Return [X, Y] of the center of cell containing provided text 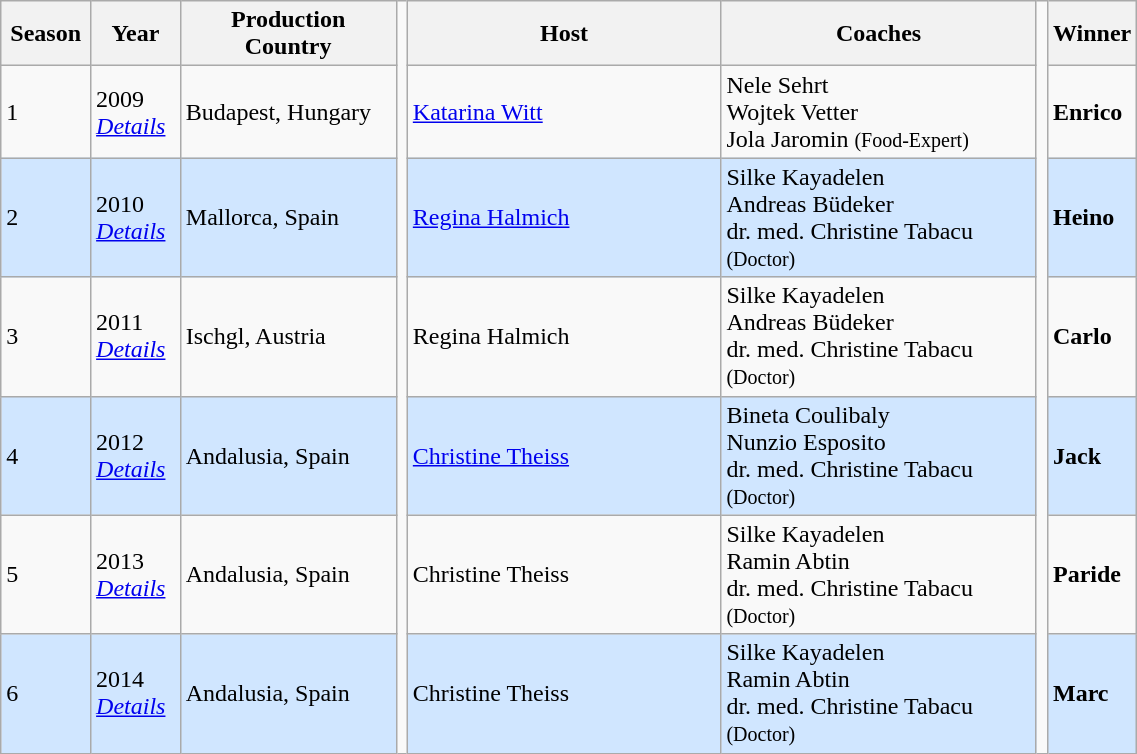
Bineta Coulibaly Nunzio Esposito dr. med. Christine Tabacu (Doctor) [878, 456]
2 [46, 218]
2009Details [136, 112]
1 [46, 112]
Katarina Witt [564, 112]
Mallorca, Spain [288, 218]
2013Details [136, 574]
Host [564, 34]
Marc [1092, 694]
Year [136, 34]
Jack [1092, 456]
Winner [1092, 34]
2012Details [136, 456]
2010Details [136, 218]
Enrico [1092, 112]
Carlo [1092, 336]
6 [46, 694]
Season [46, 34]
Nele Sehrt Wojtek Vetter Jola Jaromin (Food-Expert) [878, 112]
5 [46, 574]
Production Country [288, 34]
2011Details [136, 336]
Heino [1092, 218]
Coaches [878, 34]
Ischgl, Austria [288, 336]
3 [46, 336]
2014Details [136, 694]
Paride [1092, 574]
Budapest, Hungary [288, 112]
4 [46, 456]
